Search for the cell housing the specified text and yield its [X, Y] center coordinate. 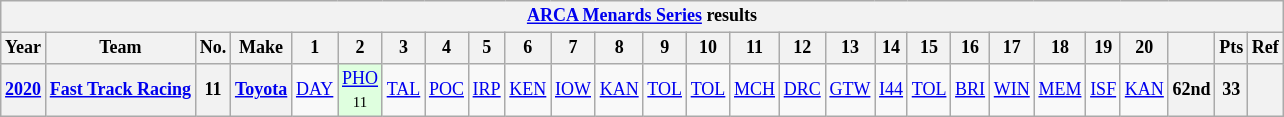
18 [1060, 48]
KEN [528, 90]
Pts [1232, 48]
TAL [403, 90]
Make [262, 48]
15 [928, 48]
1 [315, 48]
Toyota [262, 90]
MEM [1060, 90]
Team [120, 48]
16 [970, 48]
ARCA Menards Series results [642, 16]
BRI [970, 90]
6 [528, 48]
PHO11 [360, 90]
5 [486, 48]
MCH [755, 90]
12 [802, 48]
4 [447, 48]
20 [1144, 48]
GTW [850, 90]
I44 [892, 90]
19 [1104, 48]
Fast Track Racing [120, 90]
Ref [1266, 48]
No. [212, 48]
IRP [486, 90]
2 [360, 48]
33 [1232, 90]
62nd [1192, 90]
3 [403, 48]
POC [447, 90]
9 [664, 48]
7 [574, 48]
Year [24, 48]
10 [708, 48]
DAY [315, 90]
DRC [802, 90]
WIN [1012, 90]
2020 [24, 90]
8 [619, 48]
13 [850, 48]
17 [1012, 48]
ISF [1104, 90]
14 [892, 48]
IOW [574, 90]
